Find where the given text appears and provide that cell's center as (X, Y) coordinate. 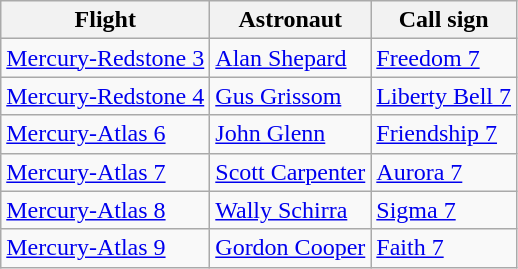
Liberty Bell 7 (444, 96)
Gus Grissom (290, 96)
Mercury-Redstone 3 (106, 58)
Aurora 7 (444, 172)
Gordon Cooper (290, 248)
Alan Shepard (290, 58)
John Glenn (290, 134)
Mercury-Atlas 8 (106, 210)
Flight (106, 20)
Friendship 7 (444, 134)
Wally Schirra (290, 210)
Mercury-Atlas 7 (106, 172)
Astronaut (290, 20)
Mercury-Atlas 6 (106, 134)
Sigma 7 (444, 210)
Mercury-Redstone 4 (106, 96)
Freedom 7 (444, 58)
Faith 7 (444, 248)
Scott Carpenter (290, 172)
Call sign (444, 20)
Mercury-Atlas 9 (106, 248)
